Locate the cell with the specified text and output its [X, Y] center coordinate. 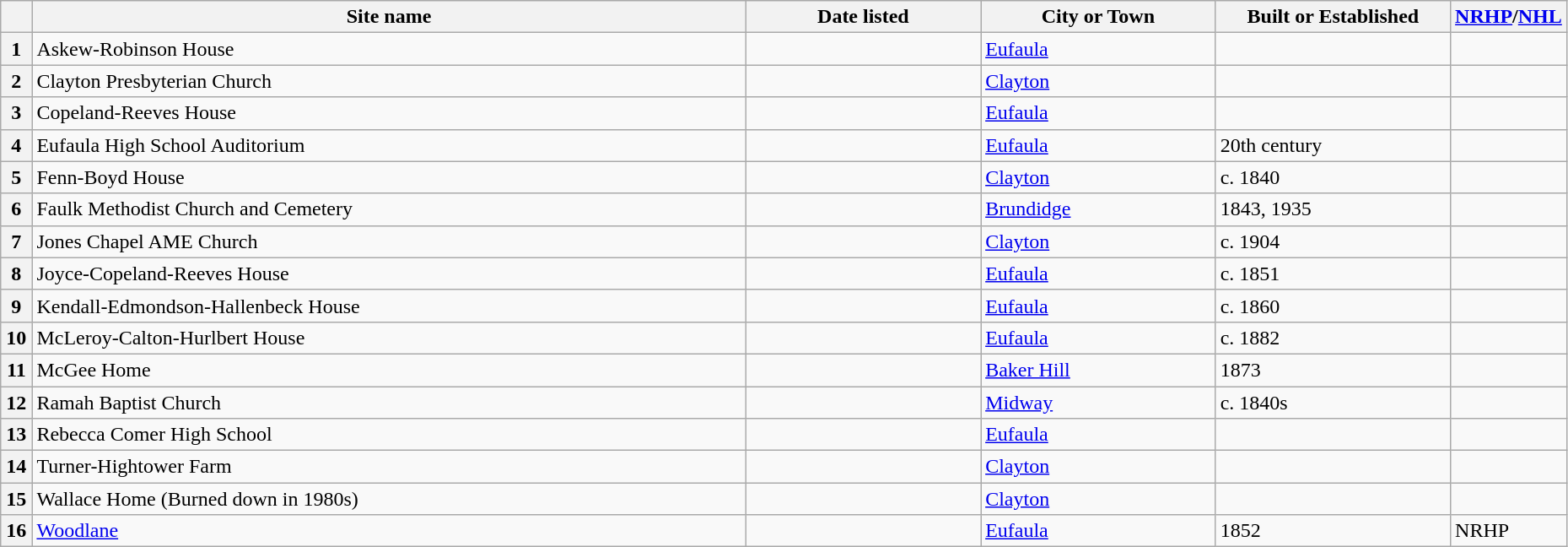
1 [17, 49]
Jones Chapel AME Church [389, 241]
20th century [1333, 145]
Kendall-Edmondson-Hallenbeck House [389, 306]
Midway [1098, 403]
Date listed [863, 17]
1873 [1333, 370]
15 [17, 499]
Joyce-Copeland-Reeves House [389, 273]
7 [17, 241]
McLeroy-Calton-Hurlbert House [389, 338]
City or Town [1098, 17]
Eufaula High School Auditorium [389, 145]
Baker Hill [1098, 370]
Turner-Hightower Farm [389, 467]
5 [17, 177]
c. 1882 [1333, 338]
Wallace Home (Burned down in 1980s) [389, 499]
Brundidge [1098, 209]
11 [17, 370]
1852 [1333, 531]
c. 1904 [1333, 241]
Askew-Robinson House [389, 49]
9 [17, 306]
c. 1851 [1333, 273]
6 [17, 209]
Rebecca Comer High School [389, 435]
3 [17, 113]
Ramah Baptist Church [389, 403]
NRHP [1509, 531]
8 [17, 273]
c. 1840s [1333, 403]
Site name [389, 17]
McGee Home [389, 370]
Woodlane [389, 531]
12 [17, 403]
Clayton Presbyterian Church [389, 81]
c. 1860 [1333, 306]
Faulk Methodist Church and Cemetery [389, 209]
NRHP/NHL [1509, 17]
2 [17, 81]
Built or Established [1333, 17]
4 [17, 145]
Fenn-Boyd House [389, 177]
Copeland-Reeves House [389, 113]
14 [17, 467]
16 [17, 531]
1843, 1935 [1333, 209]
10 [17, 338]
13 [17, 435]
c. 1840 [1333, 177]
